Find where the given text appears and provide that cell's center as (x, y) coordinate. 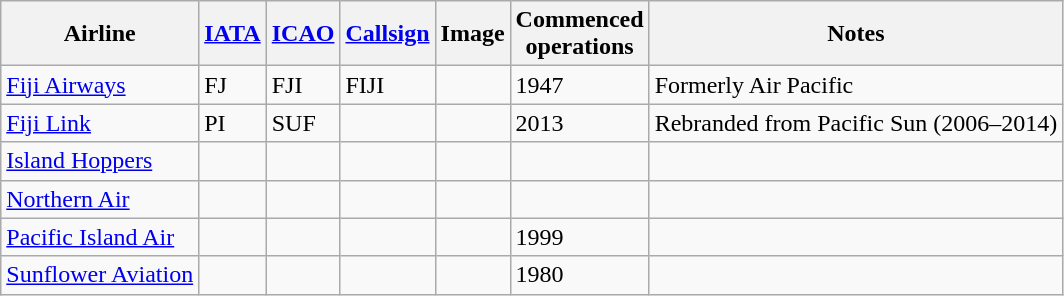
Commencedoperations (580, 34)
FJ (233, 85)
FIJI (388, 85)
2013 (580, 123)
PI (233, 123)
IATA (233, 34)
Formerly Air Pacific (856, 85)
1999 (580, 237)
Callsign (388, 34)
Fiji Airways (100, 85)
Northern Air (100, 199)
SUF (303, 123)
1980 (580, 275)
Sunflower Aviation (100, 275)
1947 (580, 85)
Pacific Island Air (100, 237)
Fiji Link (100, 123)
Airline (100, 34)
Notes (856, 34)
Rebranded from Pacific Sun (2006–2014) (856, 123)
ICAO (303, 34)
FJI (303, 85)
Island Hoppers (100, 161)
Image (472, 34)
